Identify which cell holds the provided text, then report its [x, y] central coordinate. 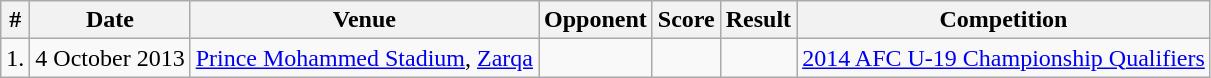
Prince Mohammed Stadium, Zarqa [364, 58]
Result [758, 20]
# [16, 20]
Venue [364, 20]
Date [110, 20]
1. [16, 58]
4 October 2013 [110, 58]
Score [686, 20]
2014 AFC U-19 Championship Qualifiers [1004, 58]
Competition [1004, 20]
Opponent [595, 20]
